Search for the cell housing the specified text and yield its [X, Y] center coordinate. 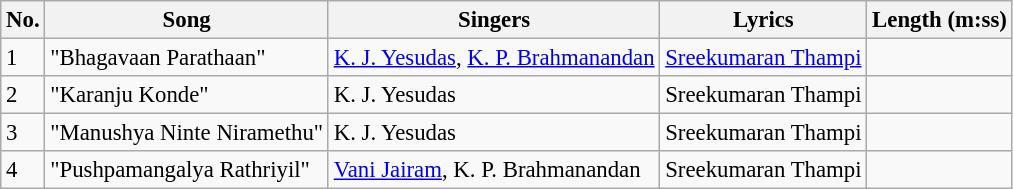
K. J. Yesudas, K. P. Brahmanandan [494, 58]
"Manushya Ninte Niramethu" [187, 133]
No. [23, 20]
Singers [494, 20]
"Pushpamangalya Rathriyil" [187, 170]
2 [23, 95]
3 [23, 133]
"Karanju Konde" [187, 95]
Length (m:ss) [940, 20]
4 [23, 170]
Song [187, 20]
"Bhagavaan Parathaan" [187, 58]
Lyrics [764, 20]
1 [23, 58]
Vani Jairam, K. P. Brahmanandan [494, 170]
